Scan for the cell matching the given text and deliver its [x, y] coordinate at center. 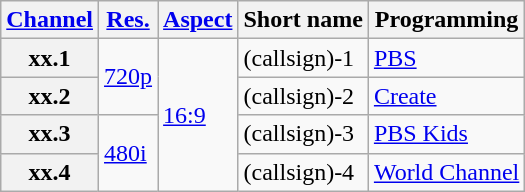
Aspect [198, 20]
16:9 [198, 115]
(callsign)-3 [303, 134]
Short name [303, 20]
xx.3 [50, 134]
Programming [446, 20]
PBS Kids [446, 134]
xx.2 [50, 96]
PBS [446, 58]
(callsign)-1 [303, 58]
xx.4 [50, 172]
720p [128, 77]
(callsign)-2 [303, 96]
(callsign)-4 [303, 172]
World Channel [446, 172]
Create [446, 96]
xx.1 [50, 58]
Channel [50, 20]
Res. [128, 20]
480i [128, 153]
